Extract the [X, Y] coordinate from the center of the cell holding the provided text.  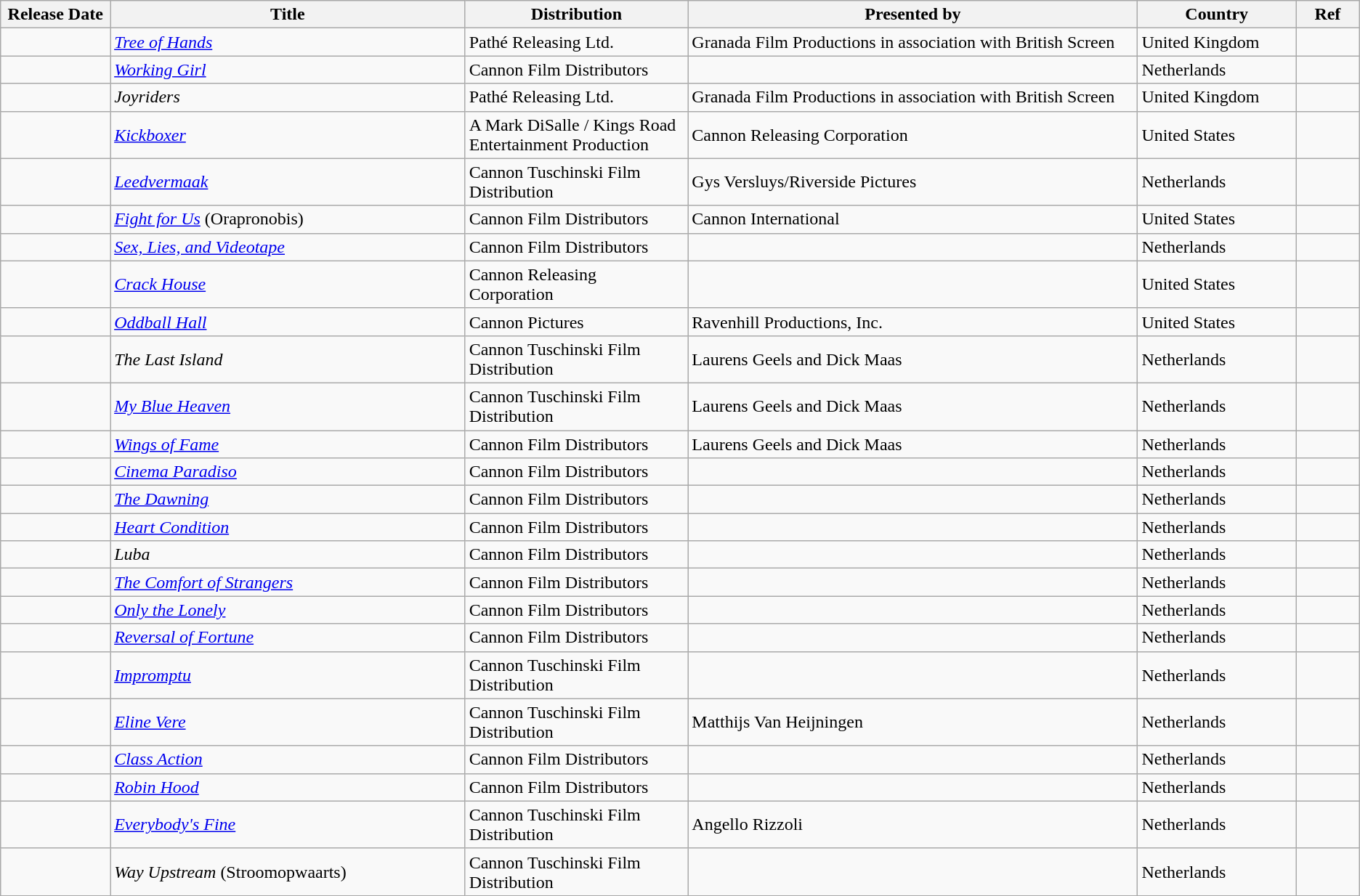
Impromptu [288, 675]
Distribution [577, 15]
Luba [288, 555]
Cinema Paradiso [288, 472]
Ref [1328, 15]
Fight for Us (Orapronobis) [288, 219]
Class Action [288, 759]
Cannon Pictures [577, 322]
Way Upstream (Stroomopwaarts) [288, 871]
A Mark DiSalle / Kings Road Entertainment Production [577, 135]
Wings of Fame [288, 444]
Gys Versluys/Riverside Pictures [912, 182]
Crack House [288, 285]
Ravenhill Productions, Inc. [912, 322]
Sex, Lies, and Videotape [288, 247]
Oddball Hall [288, 322]
Cannon International [912, 219]
Tree of Hands [288, 42]
Kickboxer [288, 135]
Leedvermaak [288, 182]
Eline Vere [288, 722]
Only the Lonely [288, 610]
The Dawning [288, 500]
Reversal of Fortune [288, 638]
Country [1217, 15]
Matthijs Van Heijningen [912, 722]
My Blue Heaven [288, 407]
Joyriders [288, 97]
The Last Island [288, 359]
Heart Condition [288, 527]
Title [288, 15]
Robin Hood [288, 787]
The Comfort of Strangers [288, 582]
Release Date [55, 15]
Working Girl [288, 70]
Everybody's Fine [288, 825]
Presented by [912, 15]
Angello Rizzoli [912, 825]
